Capture the cell that displays the provided text and extract its (X, Y) central coordinate. 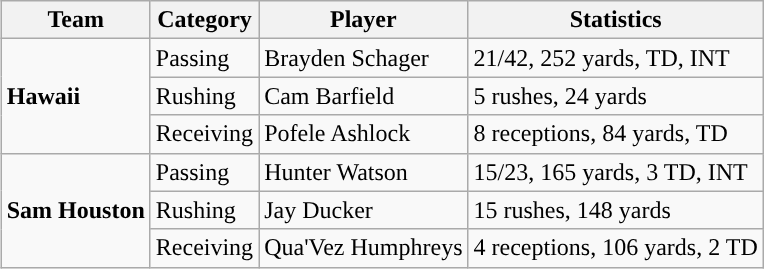
Brayden Schager (364, 58)
Jay Ducker (364, 210)
Pofele Ashlock (364, 134)
Player (364, 20)
Sam Houston (76, 210)
Qua'Vez Humphreys (364, 248)
8 receptions, 84 yards, TD (616, 134)
Hunter Watson (364, 172)
5 rushes, 24 yards (616, 96)
Hawaii (76, 96)
Category (204, 20)
Team (76, 20)
15/23, 165 yards, 3 TD, INT (616, 172)
4 receptions, 106 yards, 2 TD (616, 248)
15 rushes, 148 yards (616, 210)
21/42, 252 yards, TD, INT (616, 58)
Cam Barfield (364, 96)
Statistics (616, 20)
